Scan for the cell matching the given text and deliver its [x, y] coordinate at center. 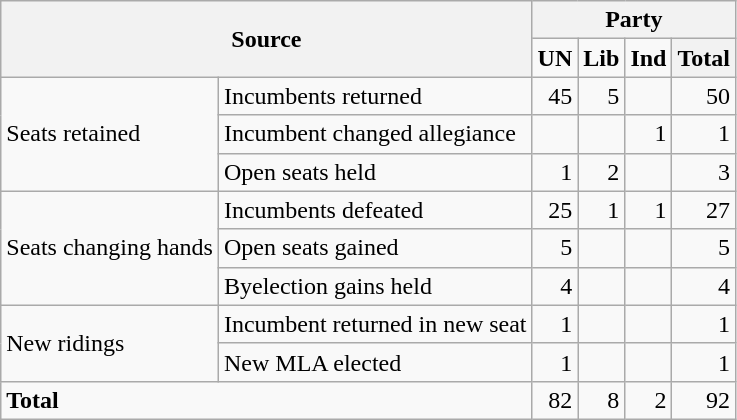
3 [704, 172]
50 [704, 96]
Party [634, 20]
UN [555, 58]
Ind [648, 58]
Byelection gains held [375, 286]
New ridings [110, 343]
New MLA elected [375, 362]
82 [555, 400]
Incumbent changed allegiance [375, 134]
27 [704, 210]
Incumbent returned in new seat [375, 324]
Incumbents defeated [375, 210]
92 [704, 400]
8 [602, 400]
45 [555, 96]
Lib [602, 58]
Open seats held [375, 172]
Open seats gained [375, 248]
Seats changing hands [110, 248]
25 [555, 210]
Source [266, 39]
Seats retained [110, 134]
Incumbents returned [375, 96]
